From the cell containing the given text, extract its center point as (X, Y) coordinate. 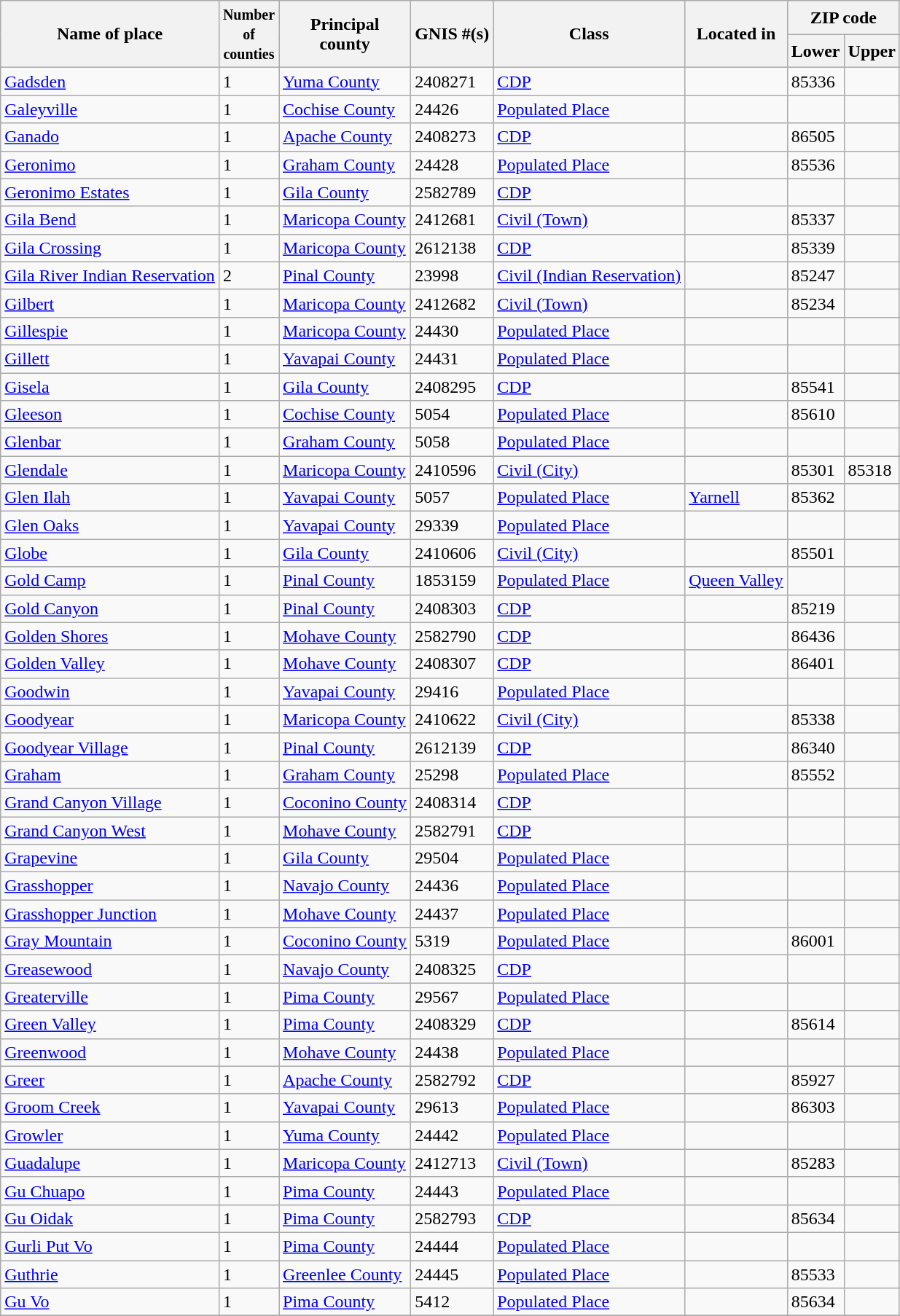
85219 (815, 608)
Greer (110, 1080)
2410606 (452, 553)
85927 (815, 1080)
Gadsden (110, 82)
29416 (452, 692)
85339 (815, 248)
Queen Valley (736, 581)
24436 (452, 886)
Lower (815, 51)
85318 (872, 470)
85362 (815, 498)
Gleeson (110, 415)
Gillett (110, 359)
85501 (815, 553)
Glen Oaks (110, 525)
Grasshopper (110, 886)
85234 (815, 303)
Green Valley (110, 1025)
24428 (452, 165)
Principal county (345, 34)
86436 (815, 636)
Yarnell (736, 498)
86303 (815, 1108)
Geronimo (110, 165)
Guadalupe (110, 1163)
85283 (815, 1163)
2612139 (452, 747)
Civil (Indian Reservation) (589, 275)
Golden Valley (110, 664)
24437 (452, 914)
24444 (452, 1246)
5058 (452, 442)
Name of place (110, 34)
5319 (452, 941)
Glendale (110, 470)
29504 (452, 858)
2408314 (452, 802)
29567 (452, 997)
Graham (110, 775)
85247 (815, 275)
Goodyear Village (110, 747)
85336 (815, 82)
Galeyville (110, 109)
86401 (815, 664)
Gu Vo (110, 1302)
Golden Shores (110, 636)
5412 (452, 1302)
24430 (452, 331)
24445 (452, 1274)
24426 (452, 109)
Gu Chuapo (110, 1191)
2408329 (452, 1025)
85610 (815, 415)
Grapevine (110, 858)
Glenbar (110, 442)
2408325 (452, 969)
GNIS #(s) (452, 34)
86505 (815, 137)
Gisela (110, 387)
2408273 (452, 137)
Goodyear (110, 719)
2582792 (452, 1080)
Gray Mountain (110, 941)
2582791 (452, 830)
Glen Ilah (110, 498)
2582793 (452, 1218)
Gu Oidak (110, 1218)
2 (249, 275)
Greenlee County (345, 1274)
2410596 (452, 470)
Gila River Indian Reservation (110, 275)
Gila Crossing (110, 248)
Globe (110, 553)
85614 (815, 1025)
85536 (815, 165)
2412682 (452, 303)
Greenwood (110, 1052)
85533 (815, 1274)
2410622 (452, 719)
2408307 (452, 664)
2408303 (452, 608)
Grand Canyon West (110, 830)
23998 (452, 275)
Upper (872, 51)
5054 (452, 415)
Grasshopper Junction (110, 914)
29339 (452, 525)
2612138 (452, 248)
24442 (452, 1135)
29613 (452, 1108)
Gold Camp (110, 581)
Grand Canyon Village (110, 802)
Greaterville (110, 997)
ZIP code (843, 17)
5057 (452, 498)
Gila Bend (110, 220)
2582789 (452, 192)
1853159 (452, 581)
2412713 (452, 1163)
Gillespie (110, 331)
Greasewood (110, 969)
Located in (736, 34)
86340 (815, 747)
Number ofcounties (249, 34)
85541 (815, 387)
Goodwin (110, 692)
25298 (452, 775)
Gurli Put Vo (110, 1246)
24443 (452, 1191)
Geronimo Estates (110, 192)
Gilbert (110, 303)
2408271 (452, 82)
2412681 (452, 220)
Guthrie (110, 1274)
85301 (815, 470)
Groom Creek (110, 1108)
2408295 (452, 387)
Class (589, 34)
Gold Canyon (110, 608)
85552 (815, 775)
2582790 (452, 636)
85338 (815, 719)
85337 (815, 220)
24438 (452, 1052)
Growler (110, 1135)
Ganado (110, 137)
86001 (815, 941)
24431 (452, 359)
